Identify which cell holds the provided text, then report its [X, Y] central coordinate. 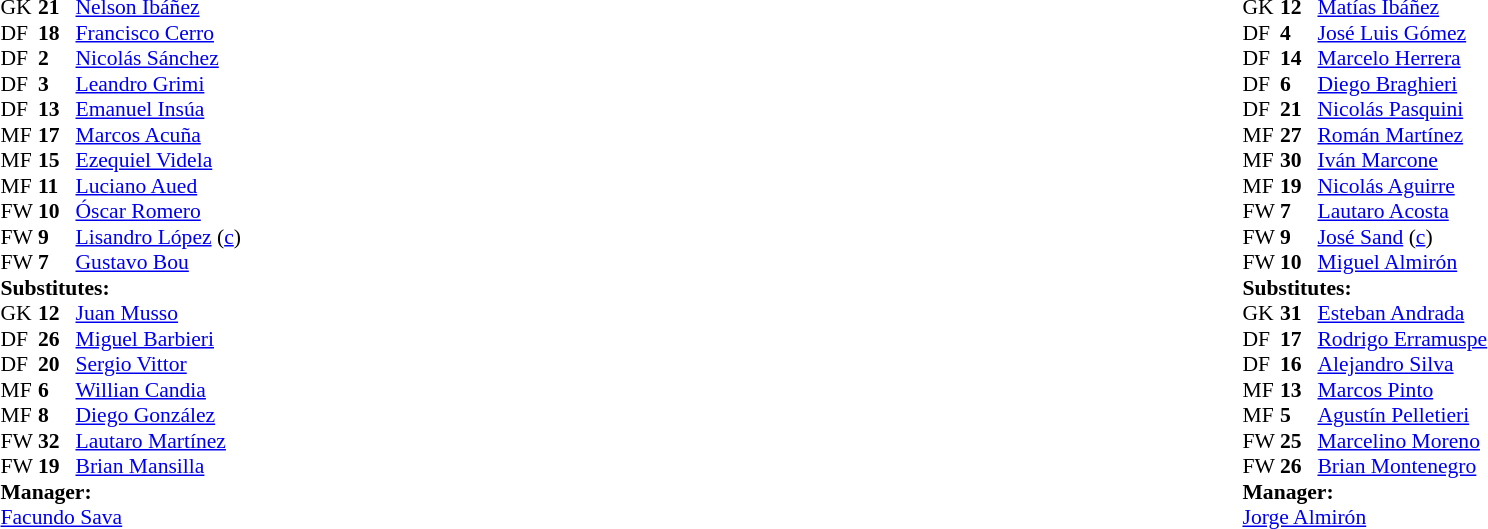
Juan Musso [158, 313]
Marcos Pinto [1402, 390]
14 [1299, 59]
25 [1299, 441]
16 [1299, 365]
31 [1299, 313]
Marcelo Herrera [1402, 59]
21 [1299, 109]
Román Martínez [1402, 135]
Lautaro Acosta [1402, 211]
Luciano Aued [158, 186]
20 [57, 365]
Brian Mansilla [158, 467]
2 [57, 59]
Willian Candia [158, 390]
12 [57, 313]
Rodrigo Erramuspe [1402, 339]
Leandro Grimi [158, 84]
4 [1299, 33]
Óscar Romero [158, 211]
27 [1299, 135]
Agustín Pelletieri [1402, 415]
Esteban Andrada [1402, 313]
Lautaro Martínez [158, 441]
Nicolás Aguirre [1402, 186]
Diego González [158, 415]
Sergio Vittor [158, 365]
Ezequiel Videla [158, 161]
Brian Montenegro [1402, 467]
Nicolás Sánchez [158, 59]
32 [57, 441]
18 [57, 33]
Marcos Acuña [158, 135]
Gustavo Bou [158, 263]
Nicolás Pasquini [1402, 109]
11 [57, 186]
Lisandro López (c) [158, 237]
Marcelino Moreno [1402, 441]
3 [57, 84]
Francisco Cerro [158, 33]
15 [57, 161]
Alejandro Silva [1402, 365]
5 [1299, 415]
8 [57, 415]
Diego Braghieri [1402, 84]
Iván Marcone [1402, 161]
Miguel Almirón [1402, 263]
José Sand (c) [1402, 237]
30 [1299, 161]
Emanuel Insúa [158, 109]
Miguel Barbieri [158, 339]
José Luis Gómez [1402, 33]
